Find where the given text appears and provide that cell's center as [X, Y] coordinate. 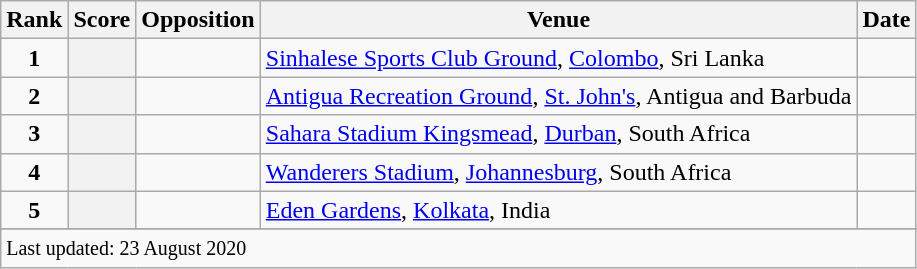
Wanderers Stadium, Johannesburg, South Africa [558, 172]
Venue [558, 20]
5 [34, 210]
Date [886, 20]
Sinhalese Sports Club Ground, Colombo, Sri Lanka [558, 58]
Eden Gardens, Kolkata, India [558, 210]
3 [34, 134]
Score [102, 20]
Antigua Recreation Ground, St. John's, Antigua and Barbuda [558, 96]
1 [34, 58]
Opposition [198, 20]
Last updated: 23 August 2020 [458, 248]
2 [34, 96]
Rank [34, 20]
4 [34, 172]
Sahara Stadium Kingsmead, Durban, South Africa [558, 134]
